Capture the cell that displays the provided text and extract its [x, y] central coordinate. 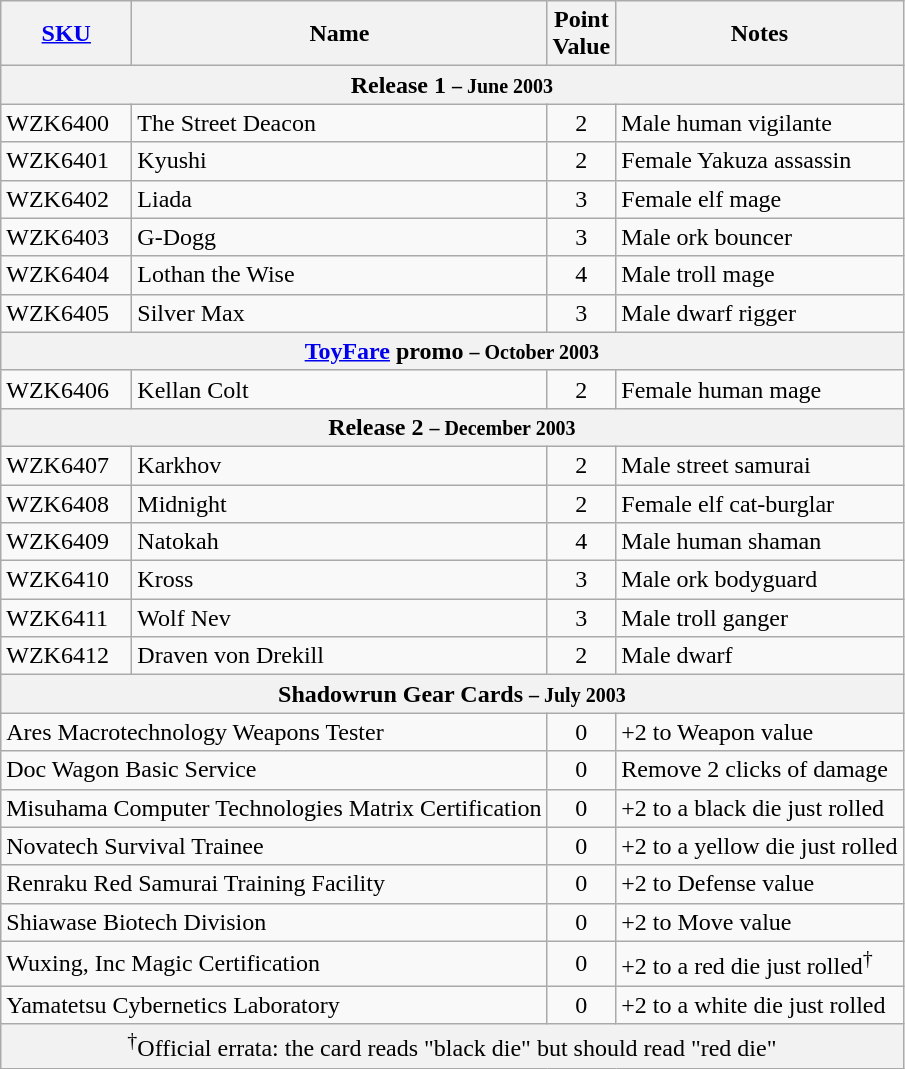
Silver Max [340, 313]
WZK6412 [66, 656]
Male troll mage [760, 275]
Midnight [340, 503]
Shadowrun Gear Cards – July 2003 [452, 694]
Female Yakuza assassin [760, 161]
Karkhov [340, 465]
WZK6404 [66, 275]
Yamatetsu Cybernetics Laboratory [274, 1005]
Female human mage [760, 389]
Doc Wagon Basic Service [274, 770]
WZK6407 [66, 465]
Kellan Colt [340, 389]
†Official errata: the card reads "black die" but should read "red die" [452, 1046]
Ares Macrotechnology Weapons Tester [274, 732]
Novatech Survival Trainee [274, 846]
ToyFare promo – October 2003 [452, 351]
WZK6402 [66, 199]
WZK6400 [66, 123]
Kross [340, 580]
+2 to a white die just rolled [760, 1005]
Shiawase Biotech Division [274, 922]
WZK6411 [66, 618]
Male human shaman [760, 542]
Male ork bouncer [760, 237]
Release 1 – June 2003 [452, 85]
Name [340, 34]
Kyushi [340, 161]
+2 to Defense value [760, 884]
+2 to Weapon value [760, 732]
Wuxing, Inc Magic Certification [274, 964]
The Street Deacon [340, 123]
+2 to Move value [760, 922]
WZK6410 [66, 580]
WZK6405 [66, 313]
WZK6401 [66, 161]
Remove 2 clicks of damage [760, 770]
Natokah [340, 542]
Release 2 – December 2003 [452, 427]
WZK6406 [66, 389]
Draven von Drekill [340, 656]
WZK6408 [66, 503]
Male ork bodyguard [760, 580]
SKU [66, 34]
+2 to a red die just rolled† [760, 964]
+2 to a yellow die just rolled [760, 846]
Male human vigilante [760, 123]
Wolf Nev [340, 618]
Notes [760, 34]
+2 to a black die just rolled [760, 808]
Male street samurai [760, 465]
Female elf mage [760, 199]
WZK6403 [66, 237]
Misuhama Computer Technologies Matrix Certification [274, 808]
Male troll ganger [760, 618]
Renraku Red Samurai Training Facility [274, 884]
G-Dogg [340, 237]
PointValue [582, 34]
Lothan the Wise [340, 275]
Female elf cat-burglar [760, 503]
WZK6409 [66, 542]
Male dwarf [760, 656]
Liada [340, 199]
Male dwarf rigger [760, 313]
